Search for the cell housing the specified text and yield its (X, Y) center coordinate. 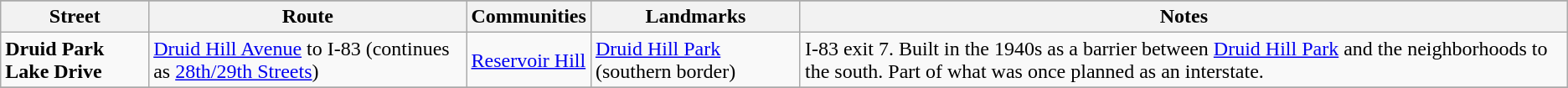
Street (75, 17)
Notes (1184, 17)
Landmarks (695, 17)
Druid Hill Avenue to I-83 (continues as 28th/29th Streets) (308, 60)
Druid Park Lake Drive (75, 60)
Communities (529, 17)
Reservoir Hill (529, 60)
Route (308, 17)
Druid Hill Park (southern border) (695, 60)
